Capture the cell that displays the provided text and extract its (x, y) central coordinate. 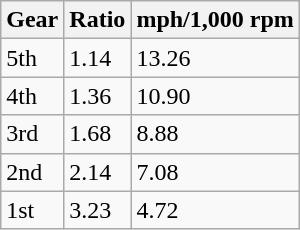
2.14 (98, 172)
1.68 (98, 134)
Gear (32, 20)
3.23 (98, 210)
4.72 (215, 210)
mph/1,000 rpm (215, 20)
1.14 (98, 58)
2nd (32, 172)
13.26 (215, 58)
1.36 (98, 96)
4th (32, 96)
3rd (32, 134)
10.90 (215, 96)
7.08 (215, 172)
Ratio (98, 20)
1st (32, 210)
8.88 (215, 134)
5th (32, 58)
